Return [X, Y] of the center of cell containing provided text 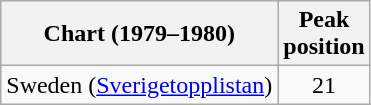
Sweden (Sverigetopplistan) [140, 85]
Chart (1979–1980) [140, 34]
21 [324, 85]
Peakposition [324, 34]
